Scan for the cell matching the given text and deliver its (X, Y) coordinate at center. 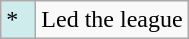
Led the league (112, 20)
* (18, 20)
